For the text-containing cell, return its midpoint in [x, y] coordinate format. 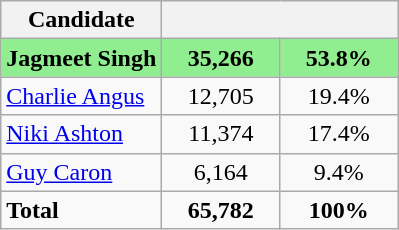
53.8% [339, 58]
Candidate [82, 20]
65,782 [221, 210]
19.4% [339, 96]
Total [82, 210]
Jagmeet Singh [82, 58]
Guy Caron [82, 172]
11,374 [221, 134]
12,705 [221, 96]
35,266 [221, 58]
9.4% [339, 172]
Niki Ashton [82, 134]
100% [339, 210]
17.4% [339, 134]
6,164 [221, 172]
Charlie Angus [82, 96]
